Extract the [x, y] coordinate from the center of the cell holding the provided text.  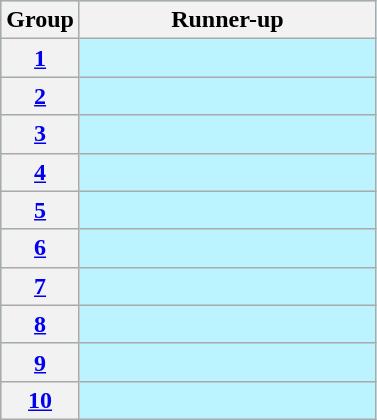
8 [40, 324]
9 [40, 362]
5 [40, 210]
2 [40, 96]
7 [40, 286]
3 [40, 134]
4 [40, 172]
6 [40, 248]
Runner-up [227, 20]
1 [40, 58]
10 [40, 400]
Group [40, 20]
